Determine the (x, y) coordinate at the center of the cell enclosing the given text.  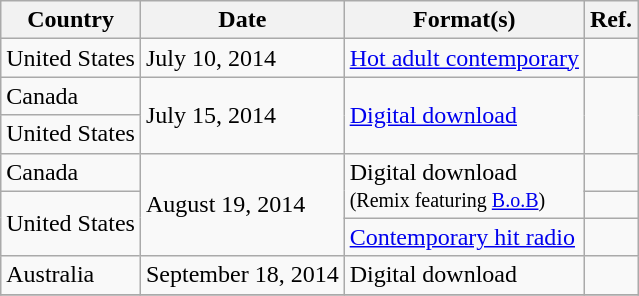
Format(s) (464, 20)
August 19, 2014 (242, 204)
Ref. (610, 20)
July 10, 2014 (242, 58)
Australia (71, 275)
Country (71, 20)
September 18, 2014 (242, 275)
Date (242, 20)
Contemporary hit radio (464, 237)
Hot adult contemporary (464, 58)
Digital download (Remix featuring B.o.B) (464, 186)
July 15, 2014 (242, 115)
